Output the [X, Y] coordinate of the center of the cell containing the given text.  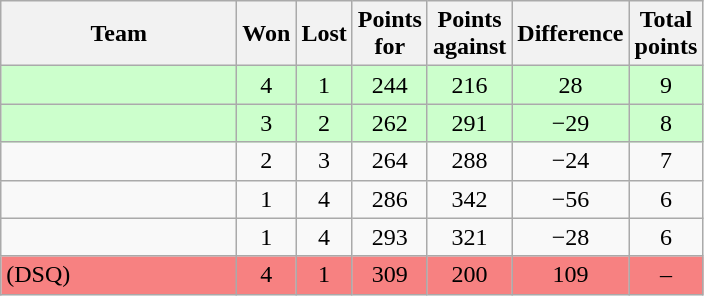
(DSQ) [119, 275]
Won [266, 34]
264 [390, 161]
8 [666, 123]
Team [119, 34]
−29 [570, 123]
Total points [666, 34]
321 [469, 237]
– [666, 275]
288 [469, 161]
Lost [324, 34]
9 [666, 85]
−28 [570, 237]
Points for [390, 34]
293 [390, 237]
286 [390, 199]
Points against [469, 34]
216 [469, 85]
−24 [570, 161]
244 [390, 85]
309 [390, 275]
Difference [570, 34]
291 [469, 123]
−56 [570, 199]
109 [570, 275]
28 [570, 85]
262 [390, 123]
342 [469, 199]
200 [469, 275]
7 [666, 161]
